Return [X, Y] of the center of cell containing provided text 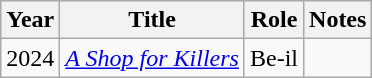
2024 [30, 58]
Be-il [274, 58]
Year [30, 20]
Role [274, 20]
Title [152, 20]
A Shop for Killers [152, 58]
Notes [338, 20]
